Return the (X, Y) coordinate for the center point of the cell that contains the specified text.  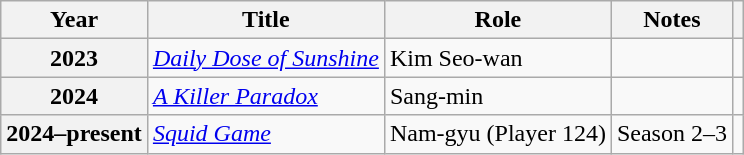
2023 (74, 58)
Daily Dose of Sunshine (266, 58)
Nam-gyu (Player 124) (498, 134)
Sang-min (498, 96)
Year (74, 20)
Title (266, 20)
2024 (74, 96)
Squid Game (266, 134)
Notes (672, 20)
Kim Seo-wan (498, 58)
A Killer Paradox (266, 96)
Role (498, 20)
2024–present (74, 134)
Season 2–3 (672, 134)
